Determine the [X, Y] coordinate at the center of the cell enclosing the given text.  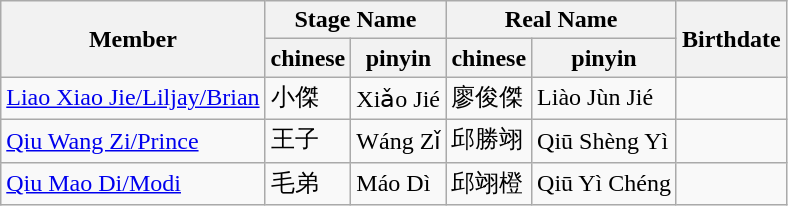
Qiū Shèng Yì [604, 140]
Liào Jùn Jié [604, 98]
毛弟 [308, 184]
廖俊傑 [489, 98]
Wáng Zǐ [398, 140]
王子 [308, 140]
Qiū Yì Chéng [604, 184]
邱勝翊 [489, 140]
小傑 [308, 98]
Qiu Wang Zi/Prince [133, 140]
邱翊橙 [489, 184]
Xiǎo Jié [398, 98]
Qiu Mao Di/Modi [133, 184]
Stage Name [356, 20]
Member [133, 39]
Liao Xiao Jie/Liljay/Brian [133, 98]
Birthdate [731, 39]
Real Name [562, 20]
Máo Dì [398, 184]
